Scan for the cell matching the given text and deliver its (x, y) coordinate at center. 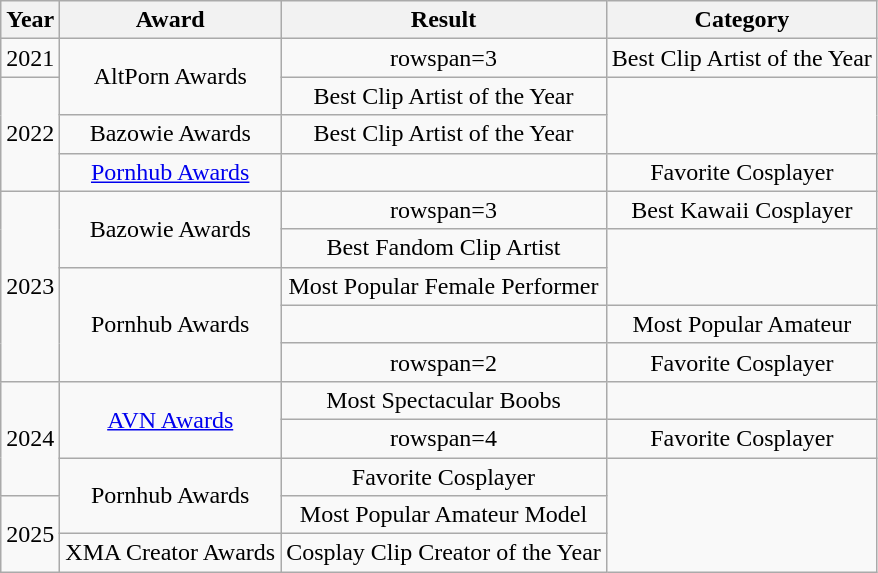
Most Popular Amateur Model (444, 515)
2024 (30, 438)
Cosplay Clip Creator of the Year (444, 553)
AVN Awards (170, 419)
Most Popular Female Performer (444, 286)
Award (170, 20)
rowspan=4 (444, 438)
2025 (30, 534)
Category (742, 20)
2022 (30, 134)
Most Spectacular Boobs (444, 400)
2021 (30, 58)
Result (444, 20)
XMA Creator Awards (170, 553)
Most Popular Amateur (742, 324)
Best Kawaii Cosplayer (742, 210)
Year (30, 20)
AltPorn Awards (170, 77)
2023 (30, 286)
Best Fandom Clip Artist (444, 248)
rowspan=2 (444, 362)
